Find where the given text appears and provide that cell's center as (x, y) coordinate. 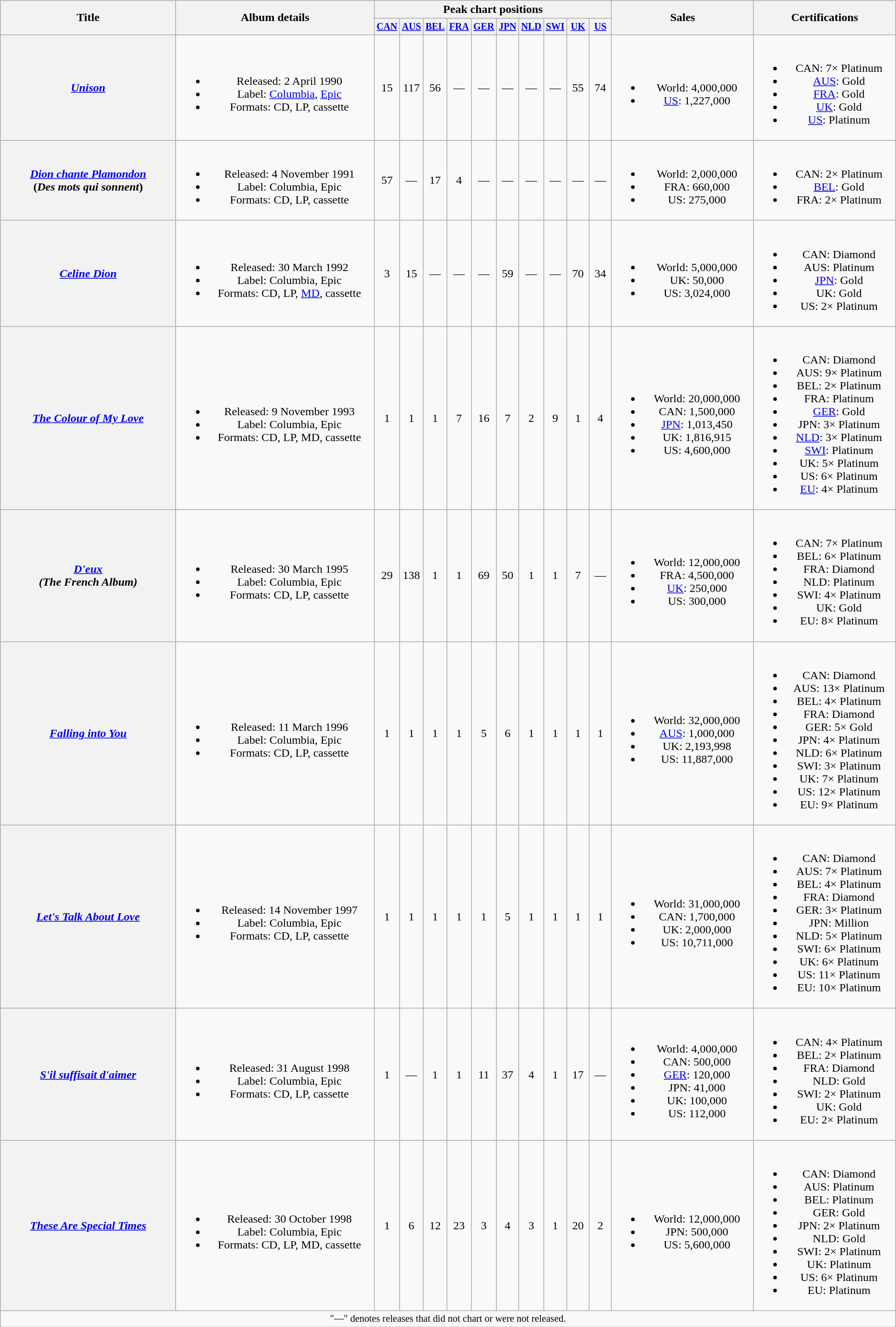
CAN (387, 27)
Released: 9 November 1993Label: Columbia, EpicFormats: CD, LP, MD, cassette (275, 418)
117 (412, 87)
World: 32,000,000AUS: 1,000,000UK: 2,193,998US: 11,887,000 (683, 734)
11 (483, 1075)
D'eux(The French Album) (88, 576)
16 (483, 418)
US (600, 27)
20 (578, 1225)
23 (459, 1225)
World: 5,000,000UK: 50,000US: 3,024,000 (683, 273)
CAN: 7× PlatinumBEL: 6× PlatinumFRA: DiamondNLD: PlatinumSWI: 4× PlatinumUK: GoldEU: 8× Platinum (825, 576)
Released: 30 March 1992Label: Columbia, EpicFormats: CD, LP, MD, cassette (275, 273)
Unison (88, 87)
Certifications (825, 18)
UK (578, 27)
Album details (275, 18)
Released: 11 March 1996Label: Columbia, EpicFormats: CD, LP, cassette (275, 734)
These Are Special Times (88, 1225)
50 (507, 576)
World: 4,000,000CAN: 500,000GER: 120,000JPN: 41,000UK: 100,000US: 112,000 (683, 1075)
BEL (435, 27)
GER (483, 27)
59 (507, 273)
Released: 31 August 1998Label: Columbia, EpicFormats: CD, LP, cassette (275, 1075)
Released: 30 March 1995Label: Columbia, EpicFormats: CD, LP, cassette (275, 576)
12 (435, 1225)
JPN (507, 27)
29 (387, 576)
70 (578, 273)
138 (412, 576)
69 (483, 576)
The Colour of My Love (88, 418)
World: 12,000,000JPN: 500,000US: 5,600,000 (683, 1225)
Released: 2 April 1990Label: Columbia, EpicFormats: CD, LP, cassette (275, 87)
"—" denotes releases that did not chart or were not released. (448, 1319)
55 (578, 87)
CAN: 2× PlatinumBEL: GoldFRA: 2× Platinum (825, 180)
FRA (459, 27)
Falling into You (88, 734)
World: 31,000,000CAN: 1,700,000UK: 2,000,000US: 10,711,000 (683, 917)
56 (435, 87)
9 (555, 418)
Sales (683, 18)
74 (600, 87)
CAN: DiamondAUS: PlatinumBEL: PlatinumGER: GoldJPN: 2× PlatinumNLD: GoldSWI: 2× PlatinumUK: PlatinumUS: 6× PlatinumEU: Platinum (825, 1225)
57 (387, 180)
SWI (555, 27)
Celine Dion (88, 273)
Dion chante Plamondon(Des mots qui sonnent) (88, 180)
NLD (531, 27)
CAN: 4× PlatinumBEL: 2× PlatinumFRA: DiamondNLD: GoldSWI: 2× PlatinumUK: GoldEU: 2× Platinum (825, 1075)
Released: 4 November 1991Label: Columbia, EpicFormats: CD, LP, cassette (275, 180)
World: 4,000,000US: 1,227,000 (683, 87)
Peak chart positions (493, 10)
AUS (412, 27)
World: 12,000,000FRA: 4,500,000UK: 250,000US: 300,000 (683, 576)
S'il suffisait d'aimer (88, 1075)
37 (507, 1075)
CAN: DiamondAUS: PlatinumJPN: GoldUK: GoldUS: 2× Platinum (825, 273)
Title (88, 18)
34 (600, 273)
CAN: 7× PlatinumAUS: GoldFRA: GoldUK: GoldUS: Platinum (825, 87)
Let's Talk About Love (88, 917)
World: 2,000,000FRA: 660,000US: 275,000 (683, 180)
Released: 14 November 1997Label: Columbia, EpicFormats: CD, LP, cassette (275, 917)
World: 20,000,000CAN: 1,500,000JPN: 1,013,450UK: 1,816,915US: 4,600,000 (683, 418)
Released: 30 October 1998Label: Columbia, EpicFormats: CD, LP, MD, cassette (275, 1225)
